Return (x, y) of the center of cell containing provided text 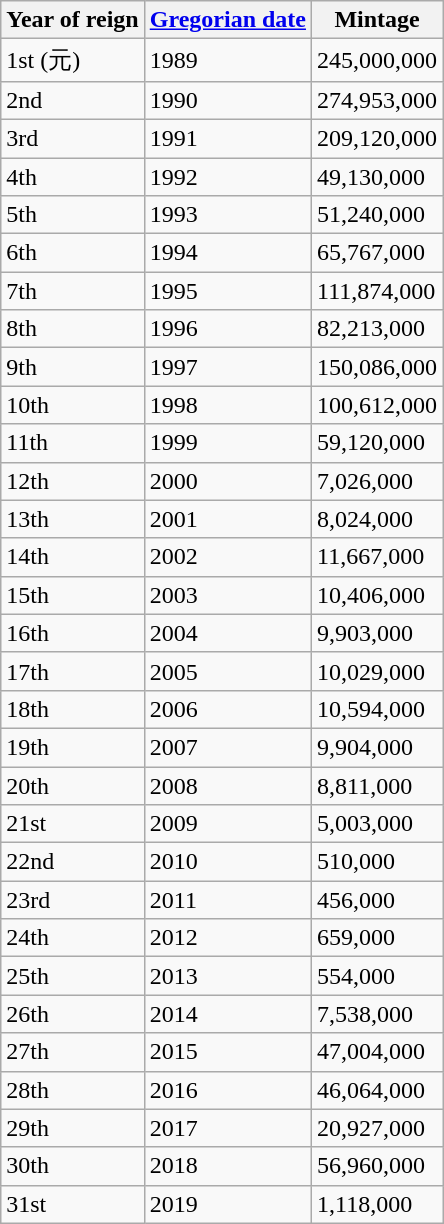
1999 (228, 443)
1995 (228, 291)
209,120,000 (378, 138)
10,406,000 (378, 595)
7,026,000 (378, 481)
49,130,000 (378, 177)
2019 (228, 1204)
10,594,000 (378, 709)
51,240,000 (378, 215)
456,000 (378, 900)
9,904,000 (378, 747)
554,000 (378, 976)
150,086,000 (378, 367)
29th (72, 1128)
1990 (228, 100)
15th (72, 595)
27th (72, 1052)
100,612,000 (378, 405)
2013 (228, 976)
2009 (228, 824)
Year of reign (72, 20)
245,000,000 (378, 60)
82,213,000 (378, 329)
9th (72, 367)
18th (72, 709)
13th (72, 519)
2011 (228, 900)
46,064,000 (378, 1090)
7,538,000 (378, 1014)
3rd (72, 138)
2006 (228, 709)
2000 (228, 481)
1,118,000 (378, 1204)
5,003,000 (378, 824)
17th (72, 671)
Gregorian date (228, 20)
2002 (228, 557)
2007 (228, 747)
12th (72, 481)
10th (72, 405)
47,004,000 (378, 1052)
1993 (228, 215)
2015 (228, 1052)
8th (72, 329)
2012 (228, 938)
21st (72, 824)
26th (72, 1014)
7th (72, 291)
2018 (228, 1166)
14th (72, 557)
2001 (228, 519)
11th (72, 443)
1st (元) (72, 60)
59,120,000 (378, 443)
1989 (228, 60)
2017 (228, 1128)
23rd (72, 900)
1997 (228, 367)
2014 (228, 1014)
20,927,000 (378, 1128)
510,000 (378, 862)
1998 (228, 405)
Mintage (378, 20)
1994 (228, 253)
20th (72, 785)
2nd (72, 100)
2016 (228, 1090)
6th (72, 253)
2003 (228, 595)
8,811,000 (378, 785)
56,960,000 (378, 1166)
10,029,000 (378, 671)
2010 (228, 862)
8,024,000 (378, 519)
28th (72, 1090)
19th (72, 747)
22nd (72, 862)
31st (72, 1204)
11,667,000 (378, 557)
4th (72, 177)
1991 (228, 138)
111,874,000 (378, 291)
1992 (228, 177)
25th (72, 976)
16th (72, 633)
2004 (228, 633)
30th (72, 1166)
2005 (228, 671)
5th (72, 215)
24th (72, 938)
1996 (228, 329)
65,767,000 (378, 253)
9,903,000 (378, 633)
2008 (228, 785)
659,000 (378, 938)
274,953,000 (378, 100)
